Find where the given text appears and provide that cell's center as [X, Y] coordinate. 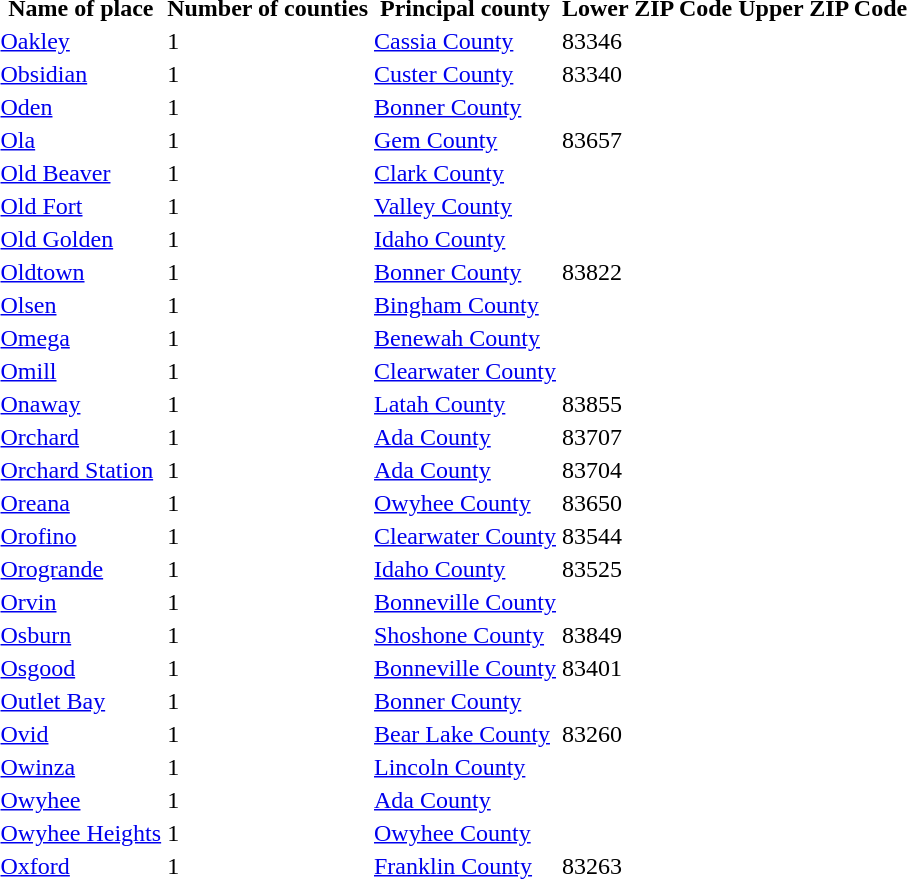
Benewah County [466, 338]
83544 [648, 536]
Bear Lake County [466, 734]
83849 [648, 635]
83346 [648, 41]
83707 [648, 437]
Valley County [466, 206]
Gem County [466, 140]
Cassia County [466, 41]
83822 [648, 272]
Bingham County [466, 305]
Lincoln County [466, 767]
83650 [648, 503]
Custer County [466, 74]
83260 [648, 734]
83401 [648, 668]
83855 [648, 404]
Latah County [466, 404]
83525 [648, 569]
83340 [648, 74]
83657 [648, 140]
Shoshone County [466, 635]
83704 [648, 470]
Clark County [466, 173]
